Identify which cell holds the provided text, then report its (x, y) central coordinate. 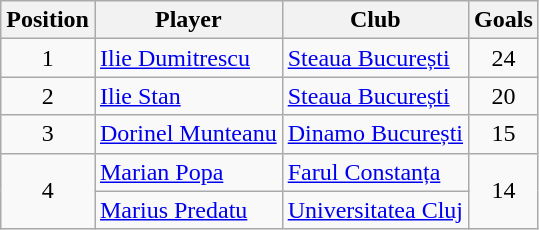
Farul Constanța (375, 172)
4 (48, 191)
Club (375, 20)
3 (48, 134)
Goals (504, 20)
Marian Popa (188, 172)
15 (504, 134)
20 (504, 96)
Player (188, 20)
2 (48, 96)
Dinamo București (375, 134)
Dorinel Munteanu (188, 134)
1 (48, 58)
Position (48, 20)
Ilie Stan (188, 96)
Marius Predatu (188, 210)
Universitatea Cluj (375, 210)
Ilie Dumitrescu (188, 58)
24 (504, 58)
14 (504, 191)
